Return the [X, Y] coordinate for the center point of the cell that contains the specified text.  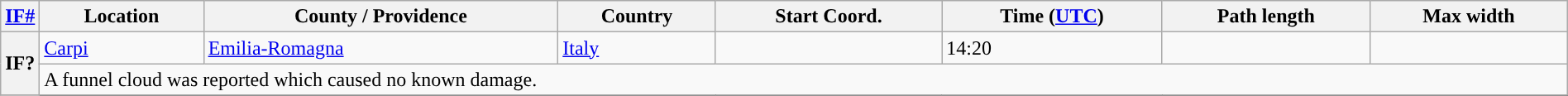
Carpi [122, 48]
IF# [20, 17]
14:20 [1052, 48]
County / Providence [380, 17]
Emilia-Romagna [380, 48]
Start Coord. [829, 17]
Country [637, 17]
Max width [1469, 17]
Path length [1266, 17]
Time (UTC) [1052, 17]
A funnel cloud was reported which caused no known damage. [804, 79]
Location [122, 17]
Italy [637, 48]
IF? [20, 64]
